From the cell containing the given text, extract its center point as [x, y] coordinate. 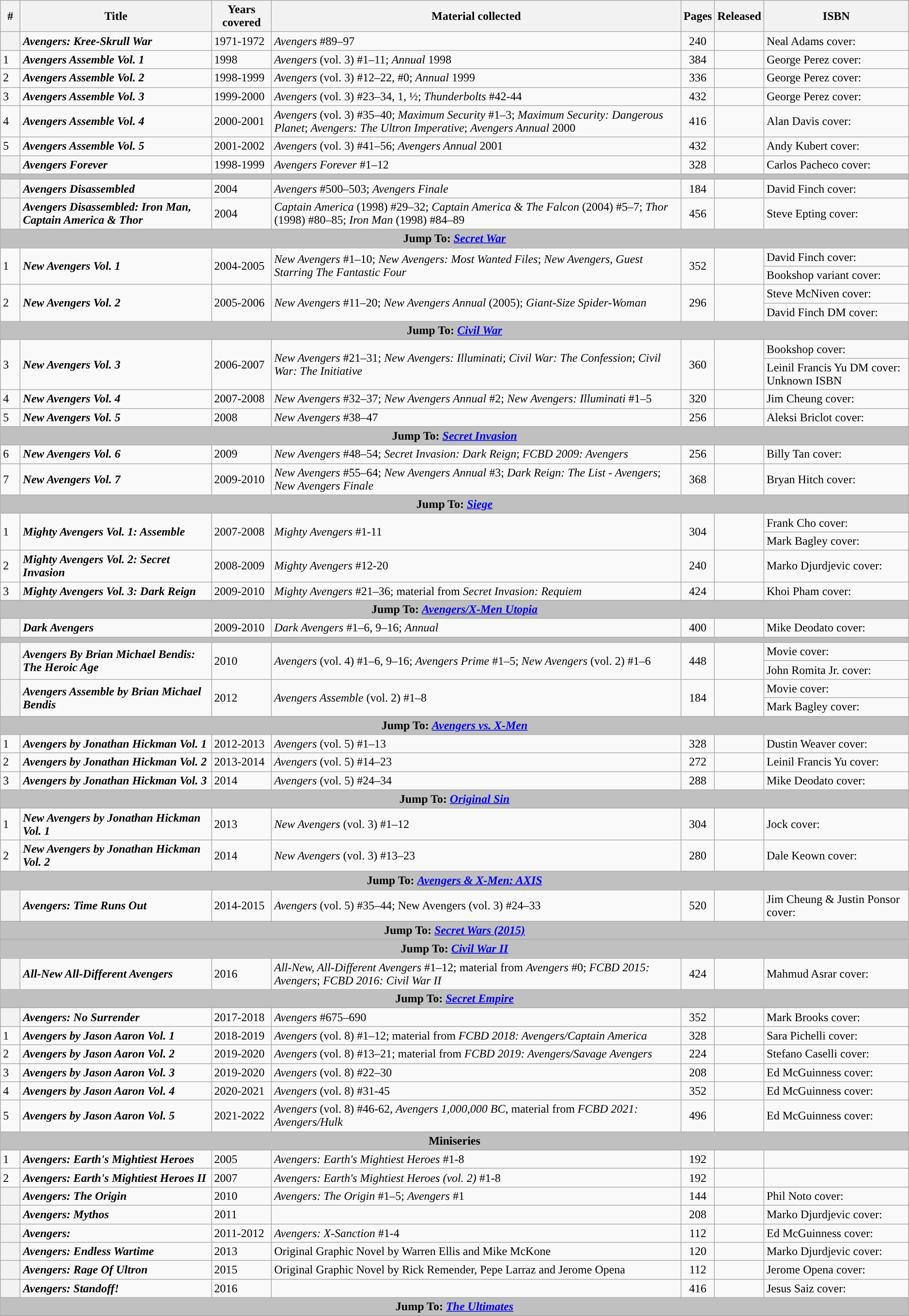
Avengers (vol. 8) #46-62, Avengers 1,000,000 BC, material from FCBD 2021: Avengers/Hulk [477, 1116]
224 [698, 1054]
Jump To: Avengers/X-Men Utopia [455, 610]
Leinil Francis Yu DM cover: Unknown ISBN [836, 374]
336 [698, 78]
Aleksi Briclot cover: [836, 417]
Material collected [477, 16]
Jump To: Siege [455, 504]
Years covered [242, 16]
Dale Keown cover: [836, 855]
Captain America (1998) #29–32; Captain America & The Falcon (2004) #5–7; Thor (1998) #80–85; Iron Man (1998) #84–89 [477, 213]
Avengers (vol. 5) #35–44; New Avengers (vol. 3) #24–33 [477, 905]
Avengers Forever [116, 165]
368 [698, 479]
Avengers by Jason Aaron Vol. 2 [116, 1054]
Steve McNiven cover: [836, 294]
Avengers (vol. 8) #1–12; material from FCBD 2018: Avengers/Captain America [477, 1036]
2015 [242, 1270]
Khoi Pham cover: [836, 591]
Mark Brooks cover: [836, 1017]
Steve Epting cover: [836, 213]
2011 [242, 1214]
New Avengers (vol. 3) #1–12 [477, 824]
Mighty Avengers Vol. 2: Secret Invasion [116, 566]
New Avengers by Jonathan Hickman Vol. 2 [116, 855]
New Avengers #55–64; New Avengers Annual #3; Dark Reign: The List - Avengers; New Avengers Finale [477, 479]
Avengers By Brian Michael Bendis: The Heroic Age [116, 661]
New Avengers #48–54; Secret Invasion: Dark Reign; FCBD 2009: Avengers [477, 454]
320 [698, 399]
120 [698, 1252]
Mighty Avengers #1-11 [477, 532]
1971-1972 [242, 41]
Avengers (vol. 3) #1–11; Annual 1998 [477, 60]
1999-2000 [242, 96]
2012 [242, 698]
Avengers (vol. 5) #1–13 [477, 744]
Mighty Avengers #12-20 [477, 566]
Dustin Weaver cover: [836, 744]
Leinil Francis Yu cover: [836, 762]
Avengers (vol. 8) #22–30 [477, 1072]
Avengers Disassembled [116, 188]
Sara Pichelli cover: [836, 1036]
New Avengers by Jonathan Hickman Vol. 1 [116, 824]
Jump To: Secret Empire [455, 999]
New Avengers #11–20; New Avengers Annual (2005); Giant-Size Spider-Woman [477, 303]
Original Graphic Novel by Rick Remender, Pepe Larraz and Jerome Opena [477, 1270]
2001-2002 [242, 146]
Avengers by Jonathan Hickman Vol. 1 [116, 744]
Mighty Avengers Vol. 1: Assemble [116, 532]
New Avengers Vol. 4 [116, 399]
2018-2019 [242, 1036]
Mighty Avengers #21–36; material from Secret Invasion: Requiem [477, 591]
1998 [242, 60]
496 [698, 1116]
2011-2012 [242, 1233]
Billy Tan cover: [836, 454]
Carlos Pacheco cover: [836, 165]
Avengers (vol. 8) #31-45 [477, 1091]
New Avengers Vol. 6 [116, 454]
New Avengers Vol. 1 [116, 266]
6 [11, 454]
Bookshop cover: [836, 349]
Alan Davis cover: [836, 121]
Jump To: Civil War II [455, 949]
Avengers (vol. 8) #13–21; material from FCBD 2019: Avengers/Savage Avengers [477, 1054]
288 [698, 780]
Avengers (vol. 5) #24–34 [477, 780]
Bookshop variant cover: [836, 275]
New Avengers Vol. 7 [116, 479]
280 [698, 855]
Avengers by Jonathan Hickman Vol. 3 [116, 780]
Avengers: Mythos [116, 1214]
Avengers: The Origin [116, 1196]
Avengers Assemble (vol. 2) #1–8 [477, 698]
Jump To: Secret War [455, 238]
Avengers: Time Runs Out [116, 905]
John Romita Jr. cover: [836, 670]
456 [698, 213]
New Avengers #32–37; New Avengers Annual #2; New Avengers: Illuminati #1–5 [477, 399]
Original Graphic Novel by Warren Ellis and Mike McKone [477, 1252]
2021-2022 [242, 1116]
Avengers Assemble Vol. 5 [116, 146]
Jerome Opena cover: [836, 1270]
Jock cover: [836, 824]
2007 [242, 1178]
Jump To: Secret Invasion [455, 436]
Avengers: Earth's Mightiest Heroes [116, 1159]
Jump To: Original Sin [455, 799]
Avengers Assemble Vol. 2 [116, 78]
7 [11, 479]
ISBN [836, 16]
All-New, All-Different Avengers #1–12; material from Avengers #0; FCBD 2015: Avengers; FCBD 2016: Civil War II [477, 974]
2012-2013 [242, 744]
384 [698, 60]
Avengers by Jason Aaron Vol. 1 [116, 1036]
360 [698, 365]
Jesus Saiz cover: [836, 1288]
Dark Avengers [116, 628]
Jump To: Secret Wars (2015) [455, 931]
2006-2007 [242, 365]
2004-2005 [242, 266]
Jim Cheung & Justin Ponsor cover: [836, 905]
2005-2006 [242, 303]
New Avengers Vol. 5 [116, 417]
Avengers by Jonathan Hickman Vol. 2 [116, 762]
Avengers: The Origin #1–5; Avengers #1 [477, 1196]
Jim Cheung cover: [836, 399]
Avengers by Jason Aaron Vol. 4 [116, 1091]
New Avengers Vol. 2 [116, 303]
Andy Kubert cover: [836, 146]
Avengers Assemble Vol. 3 [116, 96]
Miniseries [455, 1141]
David Finch DM cover: [836, 312]
296 [698, 303]
Jump To: Civil War [455, 331]
Avengers: Endless Wartime [116, 1252]
Avengers (vol. 3) #12–22, #0; Annual 1999 [477, 78]
Avengers: X-Sanction #1-4 [477, 1233]
All-New All-Different Avengers [116, 974]
2008 [242, 417]
2013-2014 [242, 762]
Neal Adams cover: [836, 41]
# [11, 16]
144 [698, 1196]
Avengers: Earth's Mightiest Heroes (vol. 2) #1-8 [477, 1178]
Avengers #89–97 [477, 41]
Bryan Hitch cover: [836, 479]
Mighty Avengers Vol. 3: Dark Reign [116, 591]
New Avengers Vol. 3 [116, 365]
Released [740, 16]
2020-2021 [242, 1091]
Dark Avengers #1–6, 9–16; Annual [477, 628]
New Avengers #21–31; New Avengers: Illuminati; Civil War: The Confession; Civil War: The Initiative [477, 365]
Avengers Forever #1–12 [477, 165]
Jump To: The Ultimates [455, 1307]
New Avengers #38–47 [477, 417]
Avengers by Jason Aaron Vol. 5 [116, 1116]
Avengers (vol. 3) #41–56; Avengers Annual 2001 [477, 146]
Avengers: Kree-Skrull War [116, 41]
2000-2001 [242, 121]
Avengers #675–690 [477, 1017]
Mahmud Asrar cover: [836, 974]
Avengers: Rage Of Ultron [116, 1270]
Avengers Assemble by Brian Michael Bendis [116, 698]
Phil Noto cover: [836, 1196]
Avengers: Earth's Mightiest Heroes II [116, 1178]
Avengers by Jason Aaron Vol. 3 [116, 1072]
Avengers (vol. 4) #1–6, 9–16; Avengers Prime #1–5; New Avengers (vol. 2) #1–6 [477, 661]
Avengers Disassembled: Iron Man, Captain America & Thor [116, 213]
Jump To: Avengers vs. X-Men [455, 725]
2017-2018 [242, 1017]
448 [698, 661]
Avengers: Earth's Mightiest Heroes #1-8 [477, 1159]
New Avengers (vol. 3) #13–23 [477, 855]
400 [698, 628]
2009 [242, 454]
Frank Cho cover: [836, 522]
Title [116, 16]
New Avengers #1–10; New Avengers: Most Wanted Files; New Avengers, Guest Starring The Fantastic Four [477, 266]
Avengers Assemble Vol. 4 [116, 121]
2005 [242, 1159]
Avengers (vol. 3) #35–40; Maximum Security #1–3; Maximum Security: Dangerous Planet; Avengers: The Ultron Imperative; Avengers Annual 2000 [477, 121]
2008-2009 [242, 566]
Avengers (vol. 3) #23–34, 1, ½; Thunderbolts #42-44 [477, 96]
Avengers #500–503; Avengers Finale [477, 188]
Stefano Caselli cover: [836, 1054]
Jump To: Avengers & X-Men: AXIS [455, 880]
272 [698, 762]
Avengers: Standoff! [116, 1288]
2014-2015 [242, 905]
Pages [698, 16]
Avengers: [116, 1233]
Avengers (vol. 5) #14–23 [477, 762]
520 [698, 905]
Avengers Assemble Vol. 1 [116, 60]
Avengers: No Surrender [116, 1017]
